Detect which cell encompasses the target text, then output its (X, Y) center coordinate. 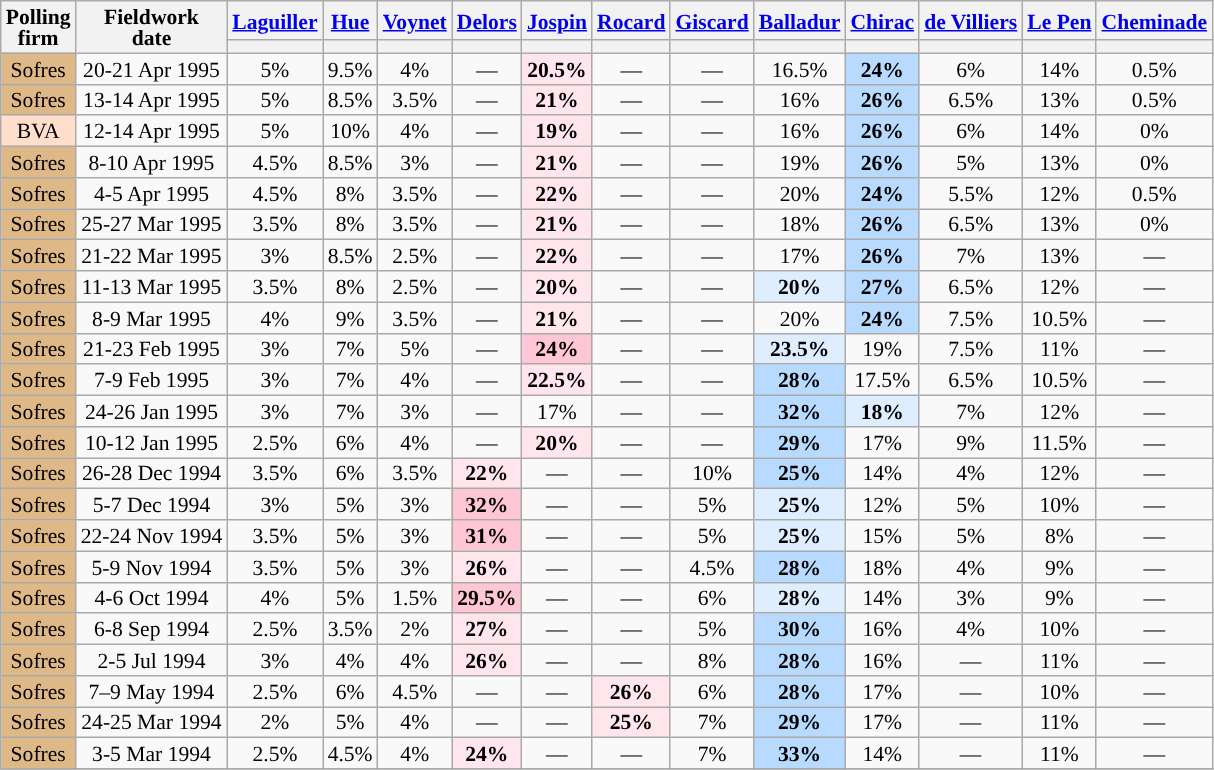
6-8 Sep 1994 (152, 630)
1.5% (415, 598)
Laguiller (274, 20)
20.5% (557, 68)
2-5 Jul 1994 (152, 660)
Fieldworkdate (152, 27)
11-13 Mar 1995 (152, 286)
4-5 Apr 1995 (152, 194)
BVA (38, 132)
5-9 Nov 1994 (152, 566)
5.5% (970, 194)
15% (882, 536)
Voynet (415, 20)
8-9 Mar 1995 (152, 318)
Giscard (712, 20)
12-14 Apr 1995 (152, 132)
de Villiers (970, 20)
Le Pen (1059, 20)
16.5% (800, 68)
Rocard (631, 20)
Pollingfirm (38, 27)
24-26 Jan 1995 (152, 412)
11.5% (1059, 442)
24-25 Mar 1994 (152, 722)
Balladur (800, 20)
31% (487, 536)
17.5% (882, 380)
29.5% (487, 598)
20-21 Apr 1995 (152, 68)
21-23 Feb 1995 (152, 348)
25-27 Mar 1995 (152, 224)
23.5% (800, 348)
Delors (487, 20)
22.5% (557, 380)
5-7 Dec 1994 (152, 504)
21-22 Mar 1995 (152, 256)
Jospin (557, 20)
30% (800, 630)
33% (800, 754)
4-6 Oct 1994 (152, 598)
8-10 Apr 1995 (152, 162)
7–9 May 1994 (152, 692)
9.5% (350, 68)
3-5 Mar 1994 (152, 754)
Hue (350, 20)
Chirac (882, 20)
13-14 Apr 1995 (152, 100)
7-9 Feb 1995 (152, 380)
Cheminade (1154, 20)
26-28 Dec 1994 (152, 474)
10-12 Jan 1995 (152, 442)
22-24 Nov 1994 (152, 536)
